Locate the cell with the specified text and output its (X, Y) center coordinate. 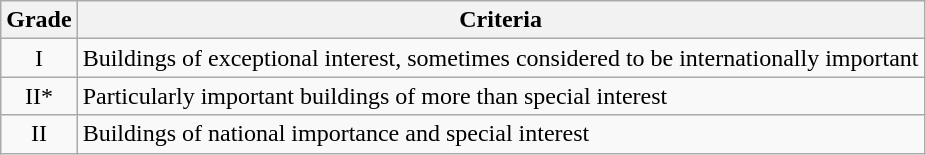
Buildings of exceptional interest, sometimes considered to be internationally important (500, 58)
I (39, 58)
Particularly important buildings of more than special interest (500, 96)
II* (39, 96)
Grade (39, 20)
II (39, 134)
Buildings of national importance and special interest (500, 134)
Criteria (500, 20)
